Scan for the cell matching the given text and deliver its [X, Y] coordinate at center. 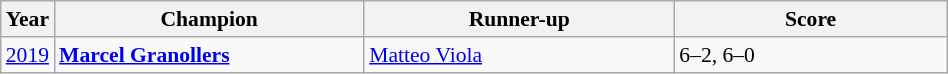
Matteo Viola [519, 55]
Score [810, 19]
Year [28, 19]
Marcel Granollers [209, 55]
Runner-up [519, 19]
6–2, 6–0 [810, 55]
2019 [28, 55]
Champion [209, 19]
